Locate the cell with the specified text and output its (x, y) center coordinate. 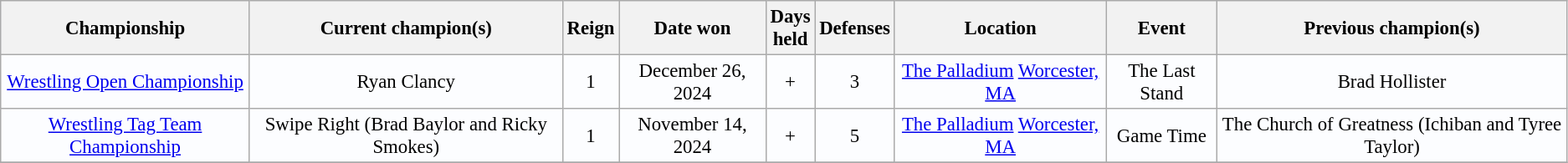
Date won (693, 28)
Previous champion(s) (1392, 28)
5 (855, 135)
Event (1161, 28)
November 14, 2024 (693, 135)
Game Time (1161, 135)
Ryan Clancy (406, 82)
3 (855, 82)
December 26, 2024 (693, 82)
Reign (591, 28)
Current champion(s) (406, 28)
Daysheld (790, 28)
Location (1001, 28)
Wrestling Open Championship (126, 82)
The Church of Greatness (Ichiban and Tyree Taylor) (1392, 135)
Defenses (855, 28)
Wrestling Tag Team Championship (126, 135)
Championship (126, 28)
The Last Stand (1161, 82)
Brad Hollister (1392, 82)
Swipe Right (Brad Baylor and Ricky Smokes) (406, 135)
